Output the (X, Y) coordinate of the center of the cell containing the given text.  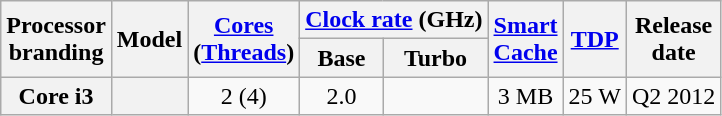
2 (4) (244, 96)
Base (342, 58)
Core i3 (56, 96)
Model (149, 39)
Processorbranding (56, 39)
Releasedate (673, 39)
25 W (594, 96)
TDP (594, 39)
3 MB (526, 96)
Cores(Threads) (244, 39)
Clock rate (GHz) (394, 20)
2.0 (342, 96)
Q2 2012 (673, 96)
Turbo (436, 58)
SmartCache (526, 39)
